Scan for the cell matching the given text and deliver its (x, y) coordinate at center. 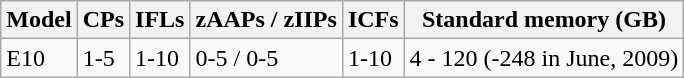
Model (39, 20)
E10 (39, 58)
0-5 / 0-5 (266, 58)
IFLs (160, 20)
ICFs (373, 20)
CPs (103, 20)
4 - 120 (-248 in June, 2009) (544, 58)
Standard memory (GB) (544, 20)
zAAPs / zIIPs (266, 20)
1-5 (103, 58)
